Pinpoint the cell where the given text exists, returning its (X, Y) midpoint coordinate. 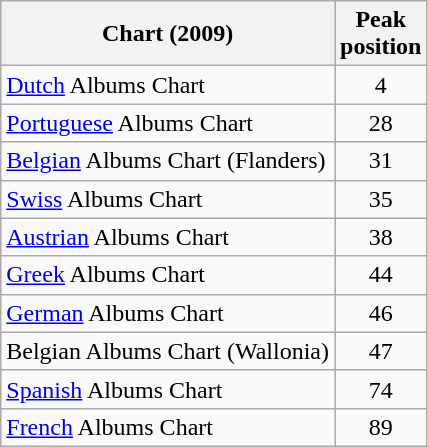
Swiss Albums Chart (168, 199)
Austrian Albums Chart (168, 237)
31 (380, 161)
47 (380, 351)
89 (380, 427)
44 (380, 275)
Belgian Albums Chart (Flanders) (168, 161)
4 (380, 85)
Peakposition (380, 34)
Spanish Albums Chart (168, 389)
38 (380, 237)
Dutch Albums Chart (168, 85)
28 (380, 123)
35 (380, 199)
Chart (2009) (168, 34)
46 (380, 313)
German Albums Chart (168, 313)
Greek Albums Chart (168, 275)
74 (380, 389)
Portuguese Albums Chart (168, 123)
French Albums Chart (168, 427)
Belgian Albums Chart (Wallonia) (168, 351)
